Detect which cell encompasses the target text, then output its [X, Y] center coordinate. 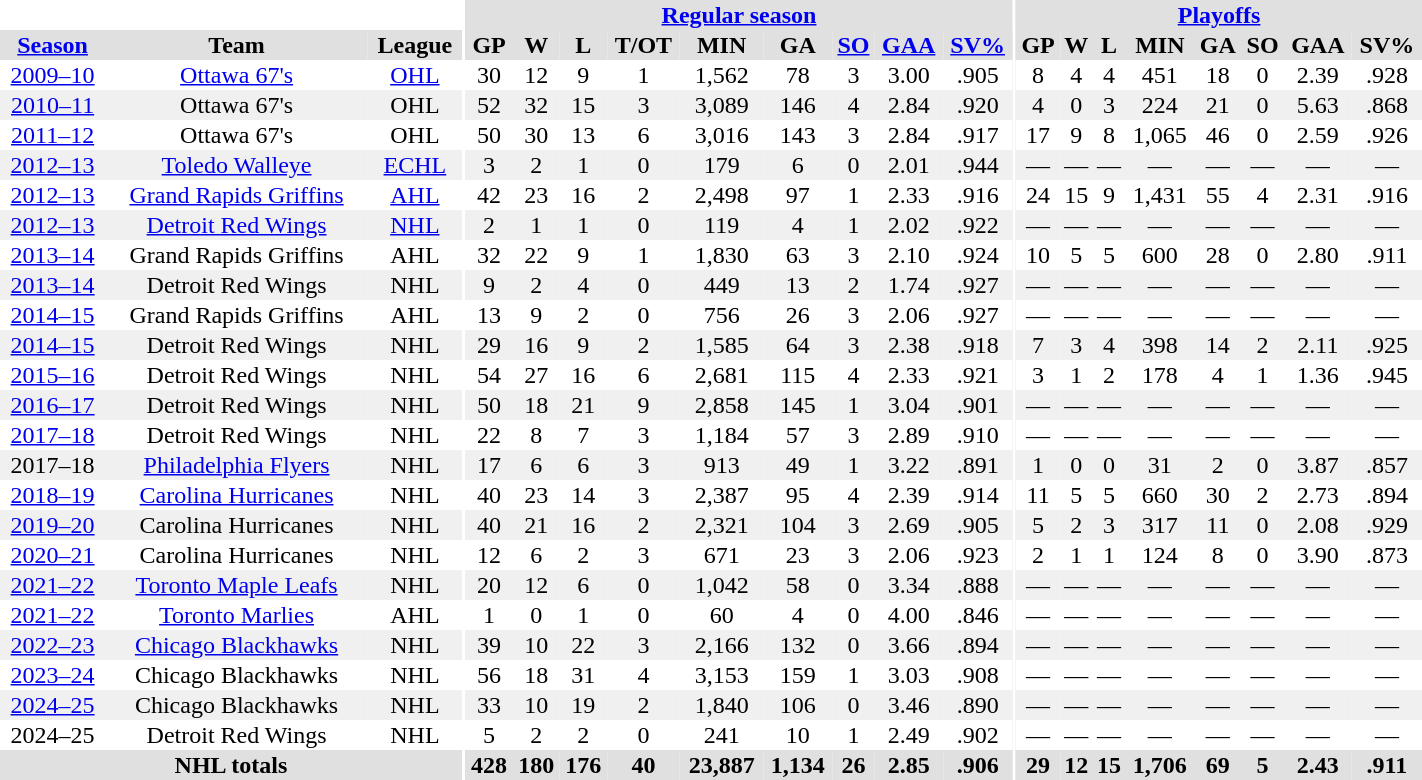
132 [798, 645]
3.66 [909, 645]
.926 [1387, 135]
143 [798, 135]
69 [1218, 765]
2.08 [1318, 525]
33 [488, 705]
3.34 [909, 585]
Team [236, 45]
20 [488, 585]
1,065 [1160, 135]
.857 [1387, 465]
119 [722, 225]
.910 [978, 435]
42 [488, 195]
398 [1160, 345]
49 [798, 465]
.914 [978, 495]
124 [1160, 555]
Regular season [738, 15]
428 [488, 765]
1,431 [1160, 195]
.944 [978, 165]
.846 [978, 615]
1,562 [722, 75]
19 [584, 705]
3.46 [909, 705]
.891 [978, 465]
23,887 [722, 765]
2.59 [1318, 135]
2.85 [909, 765]
2020–21 [52, 555]
2.01 [909, 165]
.868 [1387, 105]
78 [798, 75]
1,184 [722, 435]
913 [722, 465]
104 [798, 525]
.901 [978, 405]
2011–12 [52, 135]
3.04 [909, 405]
2.89 [909, 435]
3.03 [909, 675]
39 [488, 645]
2,681 [722, 375]
241 [722, 735]
3,089 [722, 105]
27 [536, 375]
2019–20 [52, 525]
2.43 [1318, 765]
.918 [978, 345]
57 [798, 435]
.920 [978, 105]
2.80 [1318, 255]
Philadelphia Flyers [236, 465]
24 [1038, 195]
2018–19 [52, 495]
.928 [1387, 75]
2009–10 [52, 75]
2015–16 [52, 375]
.917 [978, 135]
2.31 [1318, 195]
2.11 [1318, 345]
Toledo Walleye [236, 165]
1,840 [722, 705]
3.90 [1318, 555]
2,321 [722, 525]
2.38 [909, 345]
55 [1218, 195]
451 [1160, 75]
97 [798, 195]
224 [1160, 105]
54 [488, 375]
4.00 [909, 615]
176 [584, 765]
.890 [978, 705]
146 [798, 105]
2.49 [909, 735]
28 [1218, 255]
.908 [978, 675]
1,830 [722, 255]
145 [798, 405]
2,166 [722, 645]
60 [722, 615]
.921 [978, 375]
106 [798, 705]
3,153 [722, 675]
95 [798, 495]
.924 [978, 255]
2.69 [909, 525]
2,858 [722, 405]
Season [52, 45]
600 [1160, 255]
.902 [978, 735]
2.10 [909, 255]
56 [488, 675]
2022–23 [52, 645]
.922 [978, 225]
Toronto Maple Leafs [236, 585]
1,134 [798, 765]
3.22 [909, 465]
5.63 [1318, 105]
.923 [978, 555]
3,016 [722, 135]
3.00 [909, 75]
2,387 [722, 495]
League [415, 45]
449 [722, 285]
1,585 [722, 345]
159 [798, 675]
.888 [978, 585]
179 [722, 165]
756 [722, 315]
58 [798, 585]
3.87 [1318, 465]
2023–24 [52, 675]
.929 [1387, 525]
52 [488, 105]
.925 [1387, 345]
180 [536, 765]
2016–17 [52, 405]
660 [1160, 495]
.906 [978, 765]
ECHL [415, 165]
.945 [1387, 375]
1,706 [1160, 765]
1.74 [909, 285]
178 [1160, 375]
2.02 [909, 225]
671 [722, 555]
2.73 [1318, 495]
1,042 [722, 585]
2,498 [722, 195]
317 [1160, 525]
T/OT [644, 45]
115 [798, 375]
.873 [1387, 555]
Toronto Marlies [236, 615]
63 [798, 255]
Playoffs [1219, 15]
1.36 [1318, 375]
46 [1218, 135]
NHL totals [231, 765]
2010–11 [52, 105]
64 [798, 345]
